Pinpoint the cell where the given text exists, returning its (X, Y) midpoint coordinate. 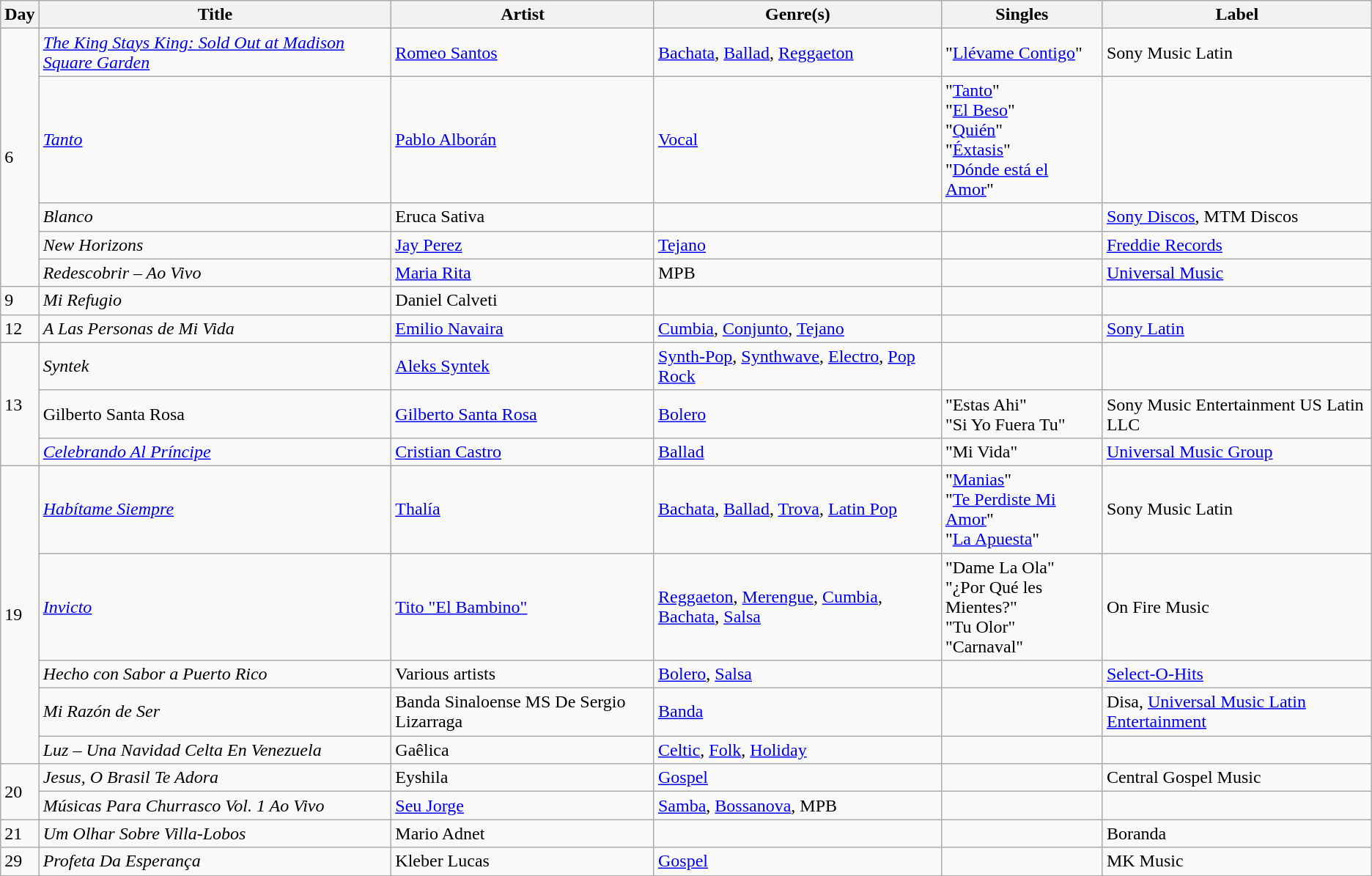
Vocal (797, 139)
Bolero (797, 413)
MPB (797, 273)
A Las Personas de Mi Vida (215, 328)
"Estas Ahi""Si Yo Fuera Tu" (1022, 413)
Title (215, 15)
Sony Latin (1237, 328)
Samba, Bossanova, MPB (797, 806)
12 (20, 328)
Tanto (215, 139)
Central Gospel Music (1237, 778)
Tejano (797, 245)
Maria Rita (523, 273)
Singles (1022, 15)
Daniel Calveti (523, 301)
Artist (523, 15)
Mi Razón de Ser (215, 713)
Various artists (523, 674)
"Mi Vida" (1022, 452)
Eruca Sativa (523, 217)
Kleber Lucas (523, 861)
Um Olhar Sobre Villa-Lobos (215, 833)
Universal Music Group (1237, 452)
Disa, Universal Music Latin Entertainment (1237, 713)
"Llévame Contigo" (1022, 53)
Mi Refugio (215, 301)
Syntek (215, 367)
New Horizons (215, 245)
Romeo Santos (523, 53)
Bachata, Ballad, Trova, Latin Pop (797, 509)
Boranda (1237, 833)
29 (20, 861)
Redescobrir – Ao Vivo (215, 273)
Músicas Para Churrasco Vol. 1 Ao Vivo (215, 806)
Emilio Navaira (523, 328)
The King Stays King: Sold Out at Madison Square Garden (215, 53)
Freddie Records (1237, 245)
9 (20, 301)
Hecho con Sabor a Puerto Rico (215, 674)
Mario Adnet (523, 833)
Universal Music (1237, 273)
20 (20, 792)
19 (20, 614)
Select-O-Hits (1237, 674)
Eyshila (523, 778)
Gaêlica (523, 750)
Seu Jorge (523, 806)
Label (1237, 15)
Jesus, O Brasil Te Adora (215, 778)
Ballad (797, 452)
Aleks Syntek (523, 367)
Habítame Siempre (215, 509)
21 (20, 833)
Cumbia, Conjunto, Tejano (797, 328)
On Fire Music (1237, 606)
Sony Discos, MTM Discos (1237, 217)
Day (20, 15)
6 (20, 158)
Thalía (523, 509)
Reggaeton, Merengue, Cumbia, Bachata, Salsa (797, 606)
Pablo Alborán (523, 139)
Jay Perez (523, 245)
Luz – Una Navidad Celta En Venezuela (215, 750)
Genre(s) (797, 15)
13 (20, 404)
"Dame La Ola""¿Por Qué les Mientes?""Tu Olor""Carnaval" (1022, 606)
Banda Sinaloense MS De Sergio Lizarraga (523, 713)
Sony Music Entertainment US Latin LLC (1237, 413)
"Manias""Te Perdiste Mi Amor""La Apuesta" (1022, 509)
Cristian Castro (523, 452)
Synth-Pop, Synthwave, Electro, Pop Rock (797, 367)
Celebrando Al Príncipe (215, 452)
"Tanto""El Beso""Quién""Éxtasis""Dónde está el Amor" (1022, 139)
Bolero, Salsa (797, 674)
Tito "El Bambino" (523, 606)
Banda (797, 713)
Blanco (215, 217)
Bachata, Ballad, Reggaeton (797, 53)
Profeta Da Esperança (215, 861)
MK Music (1237, 861)
Celtic, Folk, Holiday (797, 750)
Invicto (215, 606)
